Scan for the cell matching the given text and deliver its (X, Y) coordinate at center. 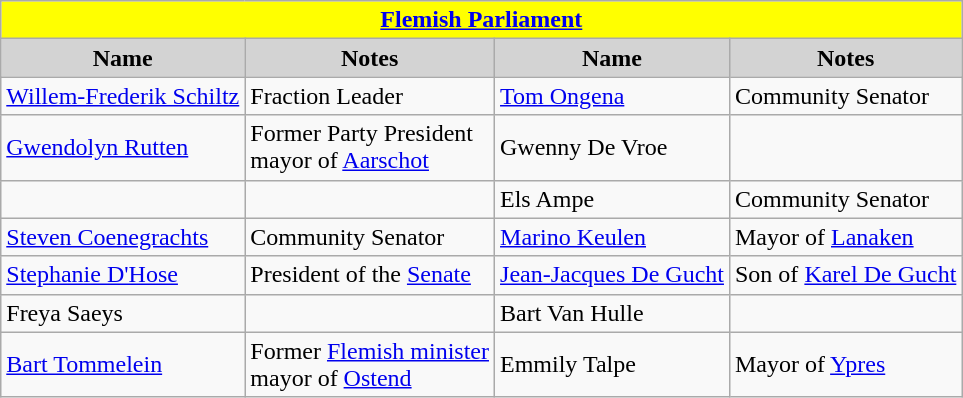
Mayor of Lanaken (845, 237)
Willem-Frederik Schiltz (123, 96)
Former Party Presidentmayor of Aarschot (370, 148)
Freya Saeys (123, 313)
Gwendolyn Rutten (123, 148)
Flemish Parliament (482, 20)
Bart Van Hulle (612, 313)
Emmily Talpe (612, 364)
Former Flemish ministermayor of Ostend (370, 364)
Marino Keulen (612, 237)
Tom Ongena (612, 96)
Els Ampe (612, 199)
Jean-Jacques De Gucht (612, 275)
Mayor of Ypres (845, 364)
Steven Coenegrachts (123, 237)
Son of Karel De Gucht (845, 275)
President of the Senate (370, 275)
Fraction Leader (370, 96)
Bart Tommelein (123, 364)
Stephanie D'Hose (123, 275)
Gwenny De Vroe (612, 148)
